Output the (x, y) coordinate of the center of the cell containing the given text.  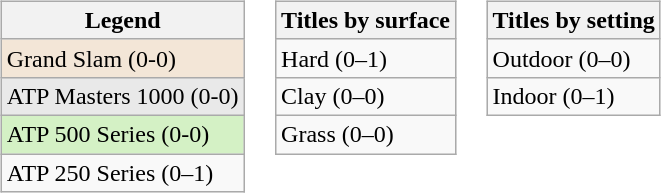
Grand Slam (0-0) (122, 58)
Outdoor (0–0) (574, 58)
Titles by setting (574, 20)
Grass (0–0) (366, 134)
Legend (122, 20)
Hard (0–1) (366, 58)
ATP Masters 1000 (0-0) (122, 96)
ATP 500 Series (0-0) (122, 134)
Titles by surface (366, 20)
Indoor (0–1) (574, 96)
ATP 250 Series (0–1) (122, 173)
Clay (0–0) (366, 96)
